Extract the [X, Y] coordinate from the center of the cell holding the provided text.  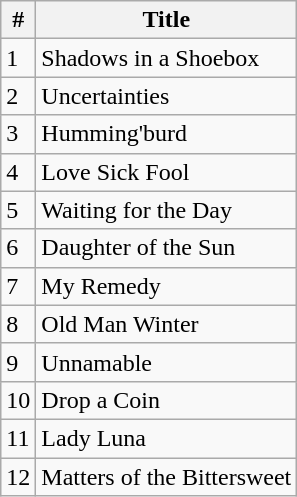
Old Man Winter [166, 324]
9 [18, 362]
6 [18, 248]
5 [18, 210]
3 [18, 134]
My Remedy [166, 286]
Shadows in a Shoebox [166, 58]
11 [18, 438]
Matters of the Bittersweet [166, 477]
8 [18, 324]
# [18, 20]
7 [18, 286]
Title [166, 20]
Unnamable [166, 362]
Uncertainties [166, 96]
Love Sick Fool [166, 172]
1 [18, 58]
Humming'burd [166, 134]
4 [18, 172]
12 [18, 477]
Drop a Coin [166, 400]
2 [18, 96]
Daughter of the Sun [166, 248]
10 [18, 400]
Lady Luna [166, 438]
Waiting for the Day [166, 210]
